Determine the (X, Y) coordinate at the center of the cell enclosing the given text.  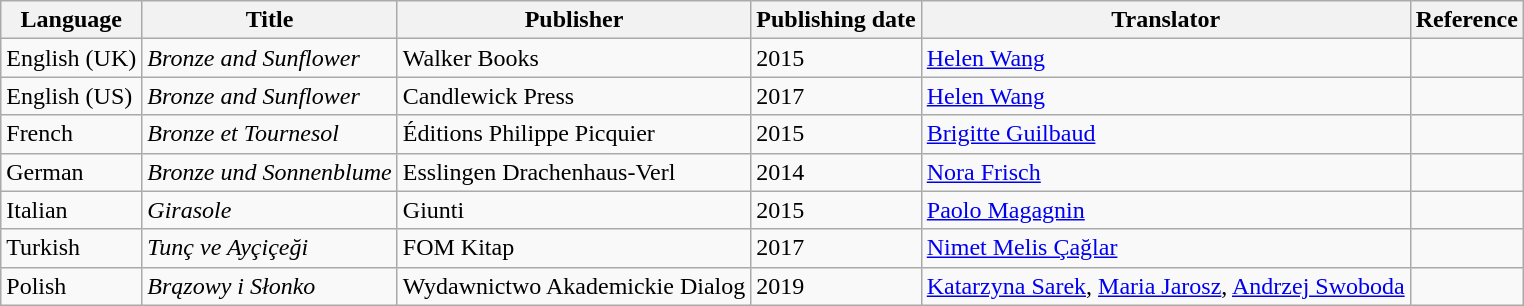
Reference (1466, 20)
2019 (836, 286)
Bronze und Sonnenblume (270, 172)
Katarzyna Sarek, Maria Jarosz, Andrzej Swoboda (1166, 286)
Wydawnictwo Akademickie Dialog (574, 286)
Brązowy i Słonko (270, 286)
Turkish (72, 248)
Giunti (574, 210)
English (US) (72, 96)
2014 (836, 172)
Walker Books (574, 58)
Candlewick Press (574, 96)
Language (72, 20)
French (72, 134)
Paolo Magagnin (1166, 210)
Éditions Philippe Picquier (574, 134)
Italian (72, 210)
Bronze et Tournesol (270, 134)
English (UK) (72, 58)
Brigitte Guilbaud (1166, 134)
Girasole (270, 210)
Nora Frisch (1166, 172)
Publisher (574, 20)
Tunç ve Ayçiçeği (270, 248)
Esslingen Drachenhaus-Verl (574, 172)
FOM Kitap (574, 248)
Translator (1166, 20)
Title (270, 20)
Polish (72, 286)
Nimet Melis Çağlar (1166, 248)
Publishing date (836, 20)
German (72, 172)
